Detect which cell encompasses the target text, then output its [X, Y] center coordinate. 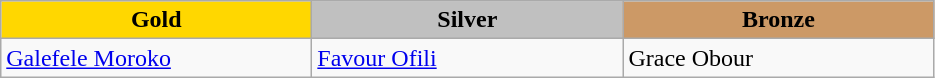
Grace Obour [778, 58]
Favour Ofili [468, 58]
Galefele Moroko [156, 58]
Bronze [778, 20]
Gold [156, 20]
Silver [468, 20]
